For the text-containing cell, return its midpoint in (x, y) coordinate format. 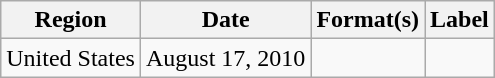
Format(s) (368, 20)
Label (460, 20)
August 17, 2010 (225, 58)
Region (71, 20)
Date (225, 20)
United States (71, 58)
